Capture the cell that displays the provided text and extract its (x, y) central coordinate. 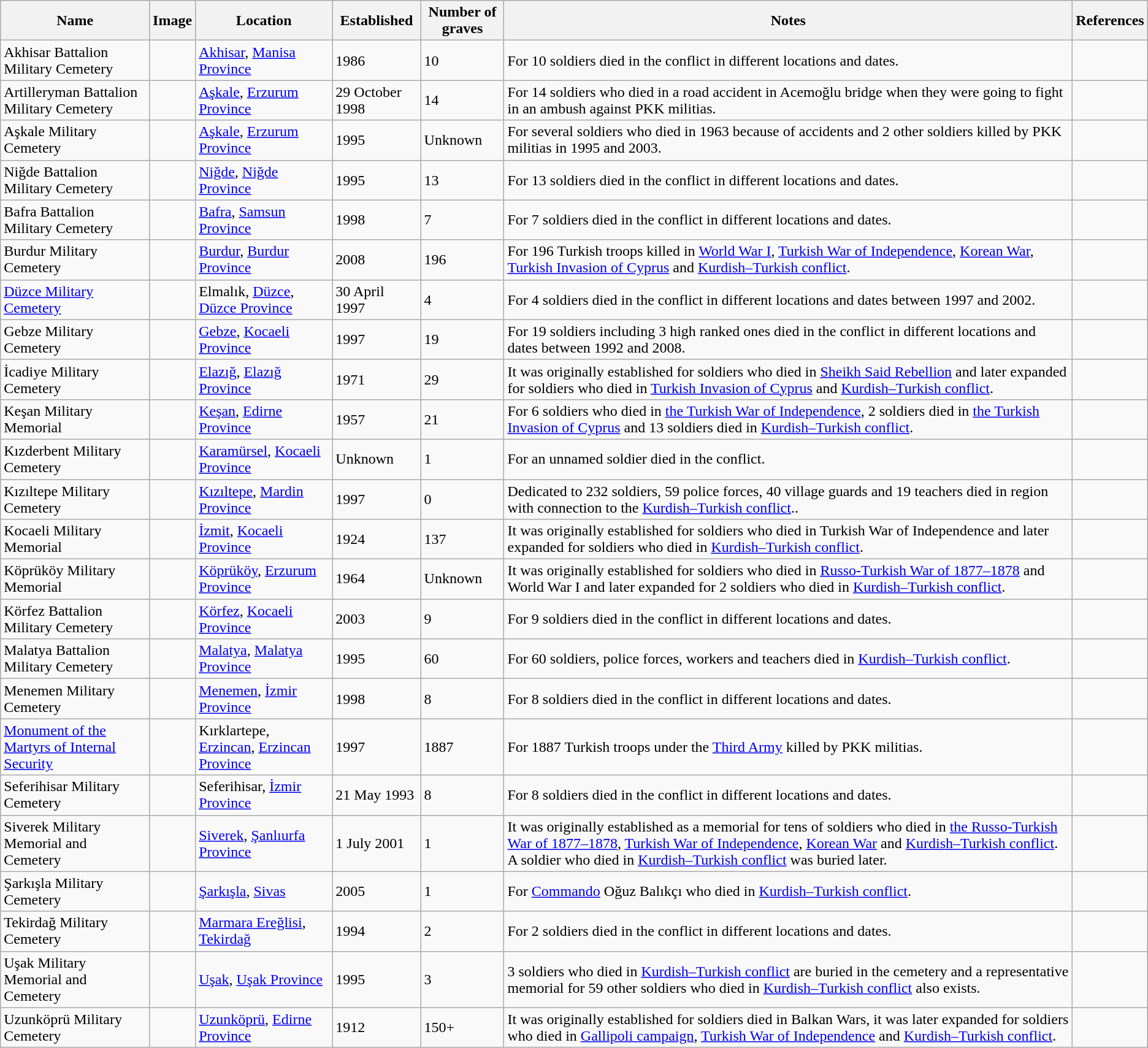
Düzce Military Cemetery (75, 299)
For several soldiers who died in 1963 because of accidents and 2 other soldiers killed by PKK militias in 1995 and 2003. (789, 140)
1957 (377, 419)
29 (462, 379)
Körfez Battalion Military Cemetery (75, 619)
29 October 1998 (377, 101)
Burdur, Burdur Province (264, 260)
4 (462, 299)
1924 (377, 540)
Uşak, Uşak Province (264, 979)
Uşak Military Memorial and Cemetery (75, 979)
Aşkale Military Cemetery (75, 140)
For 60 soldiers, police forces, workers and teachers died in Kurdish–Turkish conflict. (789, 659)
Uzunköprü Military Cemetery (75, 1028)
1887 (462, 747)
60 (462, 659)
19 (462, 340)
21 May 1993 (377, 795)
Location (264, 21)
For 9 soldiers died in the conflict in different locations and dates. (789, 619)
Gebze Military Cemetery (75, 340)
0 (462, 499)
Kızıltepe, Mardin Province (264, 499)
For 2 soldiers died in the conflict in different locations and dates. (789, 931)
Köprüköy Military Memorial (75, 579)
9 (462, 619)
For Commando Oğuz Balıkçı who died in Kurdish–Turkish conflict. (789, 892)
For 14 soldiers who died in a road accident in Acemoğlu bridge when they were going to fight in an ambush against PKK militias. (789, 101)
2008 (377, 260)
Tekirdağ Military Cemetery (75, 931)
Image (173, 21)
For 7 soldiers died in the conflict in different locations and dates. (789, 220)
Established (377, 21)
13 (462, 180)
14 (462, 101)
137 (462, 540)
For 19 soldiers including 3 high ranked ones died in the conflict in different locations and dates between 1992 and 2008. (789, 340)
Notes (789, 21)
References (1110, 21)
Akhisar, Manisa Province (264, 60)
21 (462, 419)
Artilleryman Battalion Military Cemetery (75, 101)
10 (462, 60)
Burdur Military Cemetery (75, 260)
Gebze, Kocaeli Province (264, 340)
For 13 soldiers died in the conflict in different locations and dates. (789, 180)
Menemen Military Cemetery (75, 699)
150+ (462, 1028)
2 (462, 931)
Marmara Ereğlisi, Tekirdağ (264, 931)
196 (462, 260)
Akhisar Battalion Military Cemetery (75, 60)
Niğde Battalion Military Cemetery (75, 180)
For an unnamed soldier died in the conflict. (789, 459)
Malatya Battalion Military Cemetery (75, 659)
3 (462, 979)
Bafra Battalion Military Cemetery (75, 220)
Name (75, 21)
Niğde, Niğde Province (264, 180)
Şarkışla, Sivas (264, 892)
Elazığ, Elazığ Province (264, 379)
1 July 2001 (377, 843)
Number of graves (462, 21)
1994 (377, 931)
1912 (377, 1028)
Siverek, Şanlıurfa Province (264, 843)
Kızderbent Military Cemetery (75, 459)
For 10 soldiers died in the conflict in different locations and dates. (789, 60)
7 (462, 220)
Bafra, Samsun Province (264, 220)
30 April 1997 (377, 299)
İcadiye Military Cemetery (75, 379)
1971 (377, 379)
Körfez, Kocaeli Province (264, 619)
1964 (377, 579)
Karamürsel, Kocaeli Province (264, 459)
For 4 soldiers died in the conflict in different locations and dates between 1997 and 2002. (789, 299)
Keşan Military Memorial (75, 419)
Şarkışla Military Cemetery (75, 892)
Seferihisar, İzmir Province (264, 795)
Monument of the Martyrs of Internal Security (75, 747)
Dedicated to 232 soldiers, 59 police forces, 40 village guards and 19 teachers died in region with connection to the Kurdish–Turkish conflict.. (789, 499)
Kocaeli Military Memorial (75, 540)
For 196 Turkish troops killed in World War I, Turkish War of Independence, Korean War, Turkish Invasion of Cyprus and Kurdish–Turkish conflict. (789, 260)
Malatya, Malatya Province (264, 659)
1986 (377, 60)
Uzunköprü, Edirne Province (264, 1028)
Menemen, İzmir Province (264, 699)
Kızıltepe Military Cemetery (75, 499)
Seferihisar Military Cemetery (75, 795)
Elmalık, Düzce, Düzce Province (264, 299)
Keşan, Edirne Province (264, 419)
2005 (377, 892)
İzmit, Kocaeli Province (264, 540)
2003 (377, 619)
For 1887 Turkish troops under the Third Army killed by PKK militias. (789, 747)
Kırklartepe, Erzincan, Erzincan Province (264, 747)
Köprüköy, Erzurum Province (264, 579)
Siverek Military Memorial and Cemetery (75, 843)
